Capture the cell that displays the provided text and extract its [x, y] central coordinate. 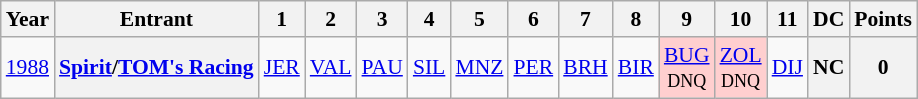
BIR [636, 68]
NC [828, 68]
7 [586, 19]
10 [741, 19]
11 [788, 19]
0 [883, 68]
DIJ [788, 68]
VAL [331, 68]
8 [636, 19]
PER [533, 68]
MNZ [479, 68]
PAU [382, 68]
JER [282, 68]
Year [28, 19]
BRH [586, 68]
1988 [28, 68]
BUGDNQ [687, 68]
Points [883, 19]
1 [282, 19]
9 [687, 19]
ZOLDNQ [741, 68]
Entrant [156, 19]
2 [331, 19]
3 [382, 19]
SIL [430, 68]
6 [533, 19]
5 [479, 19]
Spirit/TOM's Racing [156, 68]
4 [430, 19]
DC [828, 19]
